Determine the [x, y] coordinate at the center of the cell enclosing the given text.  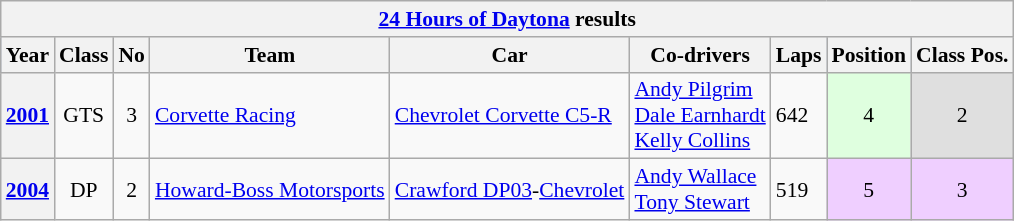
Class Pos. [962, 55]
Chevrolet Corvette C5-R [510, 116]
2001 [28, 116]
Howard-Boss Motorsports [270, 190]
642 [799, 116]
519 [799, 190]
Co-drivers [700, 55]
GTS [84, 116]
5 [869, 190]
Team [270, 55]
Corvette Racing [270, 116]
Crawford DP03-Chevrolet [510, 190]
No [132, 55]
Class [84, 55]
DP [84, 190]
Car [510, 55]
Laps [799, 55]
4 [869, 116]
Andy Wallace Tony Stewart [700, 190]
24 Hours of Daytona results [508, 19]
Andy Pilgrim Dale Earnhardt Kelly Collins [700, 116]
Year [28, 55]
Position [869, 55]
2004 [28, 190]
